For the text-containing cell, return its midpoint in [x, y] coordinate format. 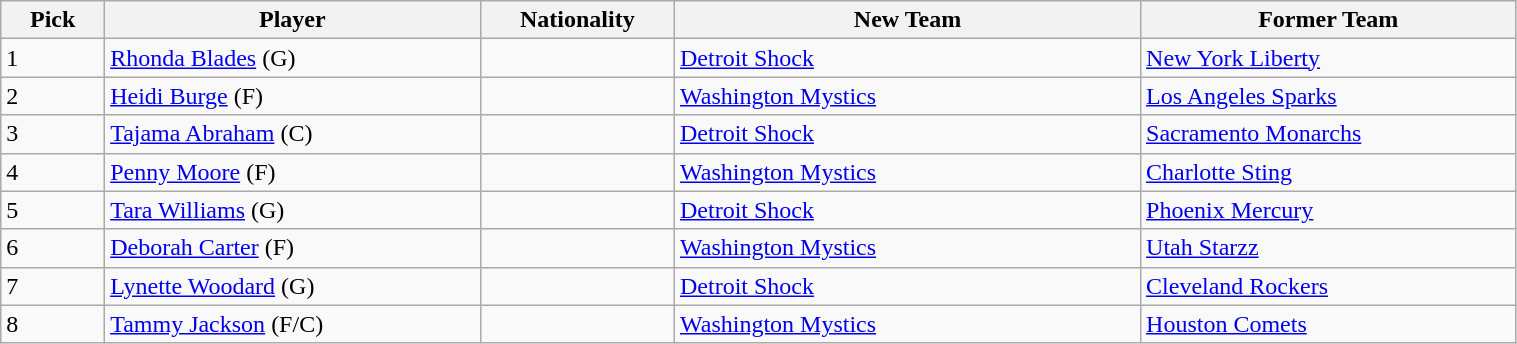
New York Liberty [1329, 58]
Nationality [577, 20]
5 [53, 210]
7 [53, 286]
Charlotte Sting [1329, 172]
New Team [908, 20]
Tajama Abraham (C) [292, 134]
Rhonda Blades (G) [292, 58]
Cleveland Rockers [1329, 286]
6 [53, 248]
8 [53, 324]
Penny Moore (F) [292, 172]
Houston Comets [1329, 324]
Pick [53, 20]
Tara Williams (G) [292, 210]
Player [292, 20]
1 [53, 58]
Sacramento Monarchs [1329, 134]
Deborah Carter (F) [292, 248]
Lynette Woodard (G) [292, 286]
2 [53, 96]
Tammy Jackson (F/C) [292, 324]
Former Team [1329, 20]
Heidi Burge (F) [292, 96]
Phoenix Mercury [1329, 210]
4 [53, 172]
3 [53, 134]
Utah Starzz [1329, 248]
Los Angeles Sparks [1329, 96]
